Return the (X, Y) coordinate for the center point of the cell that contains the specified text.  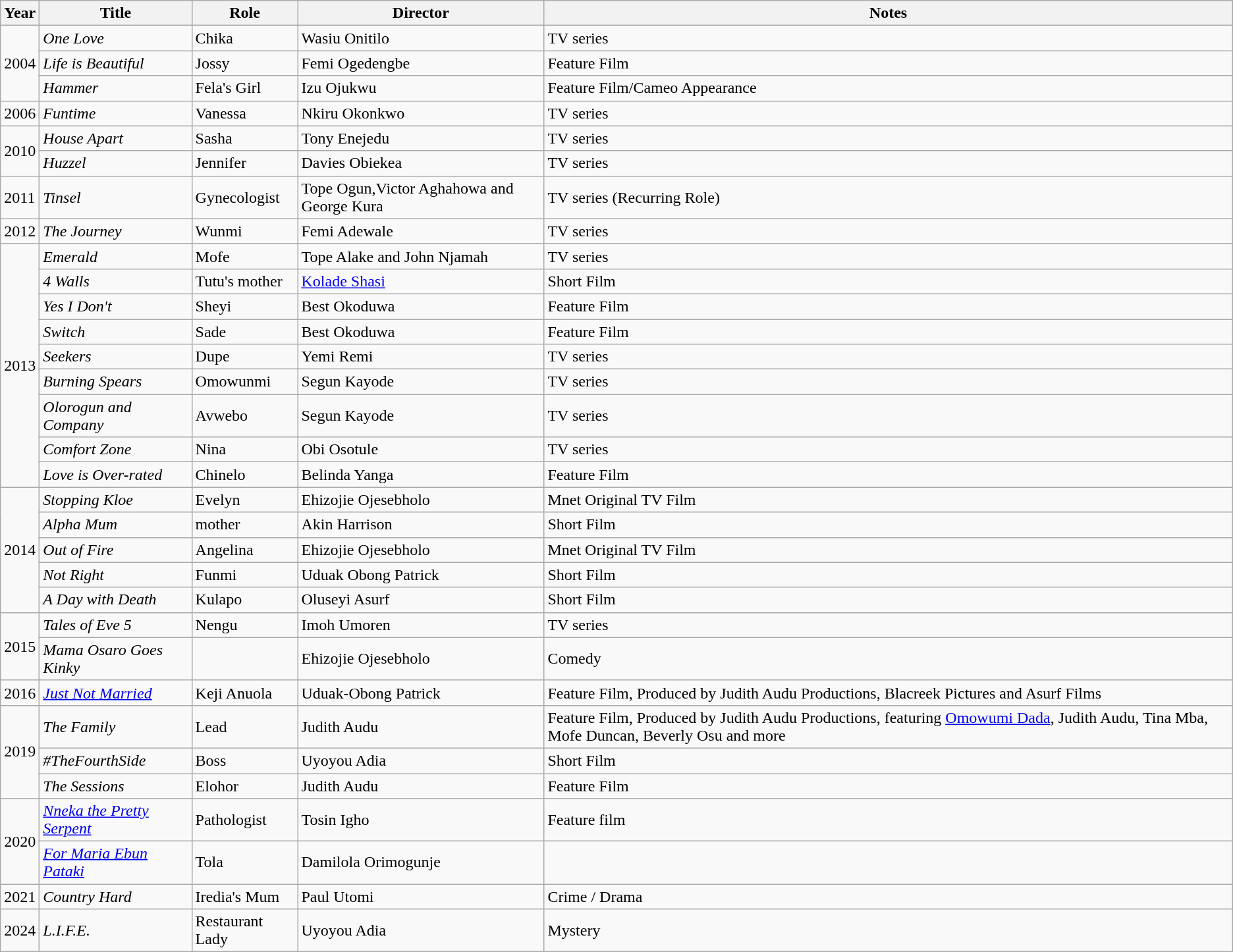
Damilola Orimogunje (421, 862)
Angelina (245, 550)
2014 (20, 550)
Tinsel (116, 198)
Tola (245, 862)
Funtime (116, 113)
Tutu's mother (245, 281)
2010 (20, 151)
Stopping Kloe (116, 500)
2021 (20, 897)
Huzzel (116, 163)
Izu Ojukwu (421, 88)
Comedy (888, 658)
The Sessions (116, 785)
For Maria Ebun Pataki (116, 862)
Kulapo (245, 600)
#TheFourthSide (116, 760)
Emerald (116, 256)
mother (245, 525)
2013 (20, 365)
2015 (20, 647)
Out of Fire (116, 550)
2024 (20, 931)
Just Not Married (116, 693)
TV series (Recurring Role) (888, 198)
Feature film (888, 820)
Hammer (116, 88)
Imoh Umoren (421, 625)
Feature Film, Produced by Judith Audu Productions, featuring Omowumi Dada, Judith Audu, Tina Mba, Mofe Duncan, Beverly Osu and more (888, 727)
2016 (20, 693)
Uduak-Obong Patrick (421, 693)
Alpha Mum (116, 525)
Year (20, 13)
Switch (116, 331)
Paul Utomi (421, 897)
Feature Film/Cameo Appearance (888, 88)
Chinelo (245, 475)
Mofe (245, 256)
Love is Over-rated (116, 475)
Vanessa (245, 113)
Femi Adewale (421, 231)
L.I.F.E. (116, 931)
2011 (20, 198)
Omowunmi (245, 382)
Evelyn (245, 500)
Nina (245, 450)
A Day with Death (116, 600)
Fela's Girl (245, 88)
Role (245, 13)
Wunmi (245, 231)
Kolade Shasi (421, 281)
Not Right (116, 575)
Akin Harrison (421, 525)
Feature Film, Produced by Judith Audu Productions, Blacreek Pictures and Asurf Films (888, 693)
Elohor (245, 785)
Tope Ogun,Victor Aghahowa and George Kura (421, 198)
Notes (888, 13)
Title (116, 13)
Keji Anuola (245, 693)
Crime / Drama (888, 897)
Nneka the Pretty Serpent (116, 820)
Nengu (245, 625)
2004 (20, 63)
Burning Spears (116, 382)
Avwebo (245, 416)
Sheyi (245, 306)
Jennifer (245, 163)
Yemi Remi (421, 357)
The Journey (116, 231)
2020 (20, 841)
Jossy (245, 63)
2019 (20, 752)
Uduak Obong Patrick (421, 575)
Davies Obiekea (421, 163)
Femi Ogedengbe (421, 63)
Mama Osaro Goes Kinky (116, 658)
Tony Enejedu (421, 138)
Olorogun and Company (116, 416)
Funmi (245, 575)
2012 (20, 231)
Belinda Yanga (421, 475)
Wasiu Onitilo (421, 38)
The Family (116, 727)
Lead (245, 727)
Yes I Don't (116, 306)
Comfort Zone (116, 450)
Tales of Eve 5 (116, 625)
Pathologist (245, 820)
Chika (245, 38)
Life is Beautiful (116, 63)
Boss (245, 760)
Director (421, 13)
Dupe (245, 357)
Sasha (245, 138)
Iredia's Mum (245, 897)
Restaurant Lady (245, 931)
Sade (245, 331)
2006 (20, 113)
Tope Alake and John Njamah (421, 256)
One Love (116, 38)
House Apart (116, 138)
4 Walls (116, 281)
Tosin Igho (421, 820)
Seekers (116, 357)
Oluseyi Asurf (421, 600)
Gynecologist (245, 198)
Mystery (888, 931)
Obi Osotule (421, 450)
Country Hard (116, 897)
Nkiru Okonkwo (421, 113)
